From the cell containing the given text, extract its center point as (x, y) coordinate. 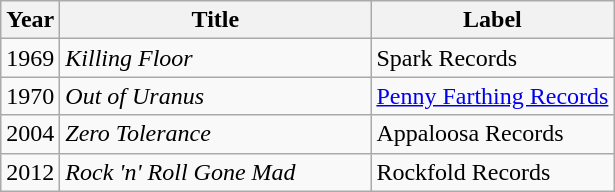
Rock 'n' Roll Gone Mad (216, 172)
Title (216, 20)
Year (30, 20)
1969 (30, 58)
Penny Farthing Records (492, 96)
1970 (30, 96)
Out of Uranus (216, 96)
Spark Records (492, 58)
2004 (30, 134)
Rockfold Records (492, 172)
Zero Tolerance (216, 134)
Appaloosa Records (492, 134)
2012 (30, 172)
Label (492, 20)
Killing Floor (216, 58)
